Capture the cell that displays the provided text and extract its (x, y) central coordinate. 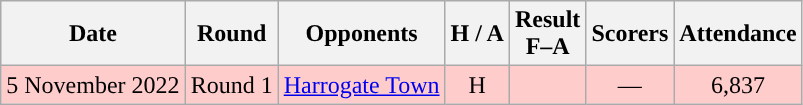
Opponents (362, 34)
Round (232, 34)
Harrogate Town (362, 85)
H (477, 85)
Date (93, 34)
Scorers (630, 34)
ResultF–A (547, 34)
Attendance (738, 34)
Round 1 (232, 85)
5 November 2022 (93, 85)
H / A (477, 34)
— (630, 85)
6,837 (738, 85)
